Output the (X, Y) coordinate of the center of the cell containing the given text.  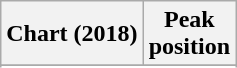
Chart (2018) (72, 34)
Peak position (189, 34)
